Return the (X, Y) coordinate for the center point of the cell that contains the specified text.  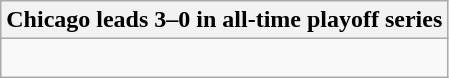
Chicago leads 3–0 in all-time playoff series (224, 20)
